For the text-containing cell, return its midpoint in (x, y) coordinate format. 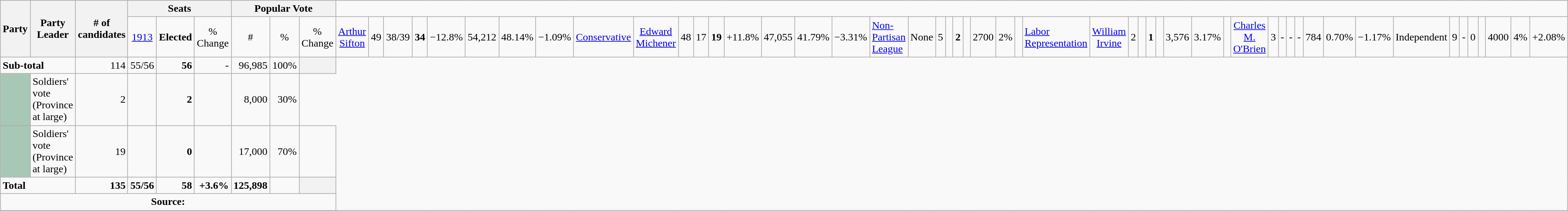
3.17% (1207, 37)
Popular Vote (283, 9)
William Irvine (1109, 37)
3,576 (1178, 37)
Source: (168, 202)
100% (285, 65)
Edward Michener (655, 37)
# (251, 37)
9 (1454, 37)
3 (1273, 37)
47,055 (778, 37)
4% (1521, 37)
1 (1151, 37)
Total (38, 185)
48 (686, 37)
54,212 (482, 37)
Independent (1421, 37)
−12.8% (447, 37)
41.79% (813, 37)
48.14% (517, 37)
Party (15, 29)
70% (285, 151)
−1.17% (1374, 37)
Conservative (604, 37)
30% (285, 99)
+11.8% (743, 37)
+3.6% (213, 185)
None (922, 37)
114 (101, 65)
17 (702, 37)
135 (101, 185)
−1.09% (554, 37)
125,898 (251, 185)
5 (941, 37)
17,000 (251, 151)
8,000 (251, 99)
Sub-total (38, 65)
2700 (984, 37)
Charles M. O'Brien (1249, 37)
Seats (179, 9)
4000 (1498, 37)
% (285, 37)
+2.08% (1548, 37)
Non-Partisan League (889, 37)
Party Leader (53, 29)
58 (176, 185)
34 (420, 37)
38/39 (398, 37)
2% (1005, 37)
Arthur Sifton (353, 37)
−3.31% (851, 37)
Elected (176, 37)
96,985 (251, 65)
Labor Representation (1056, 37)
0.70% (1340, 37)
1913 (142, 37)
56 (176, 65)
# ofcandidates (101, 29)
784 (1313, 37)
49 (376, 37)
